For the text-containing cell, return its midpoint in [X, Y] coordinate format. 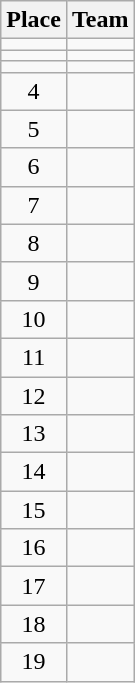
10 [34, 319]
5 [34, 129]
11 [34, 357]
13 [34, 434]
Place [34, 20]
16 [34, 548]
Team [100, 20]
9 [34, 281]
15 [34, 510]
18 [34, 624]
4 [34, 91]
6 [34, 167]
19 [34, 662]
14 [34, 472]
7 [34, 205]
12 [34, 395]
8 [34, 243]
17 [34, 586]
